Find where the given text appears and provide that cell's center as (x, y) coordinate. 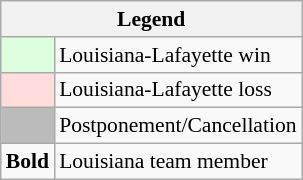
Postponement/Cancellation (178, 126)
Louisiana-Lafayette loss (178, 90)
Legend (152, 19)
Bold (28, 162)
Louisiana team member (178, 162)
Louisiana-Lafayette win (178, 55)
